For the text-containing cell, return its midpoint in (X, Y) coordinate format. 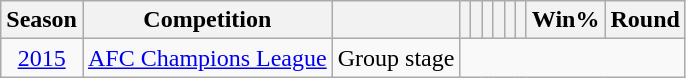
Season (42, 20)
Win% (566, 20)
Round (645, 20)
2015 (42, 58)
Group stage (396, 58)
AFC Champions League (207, 58)
Competition (207, 20)
